Extract the (x, y) coordinate from the center of the cell holding the provided text.  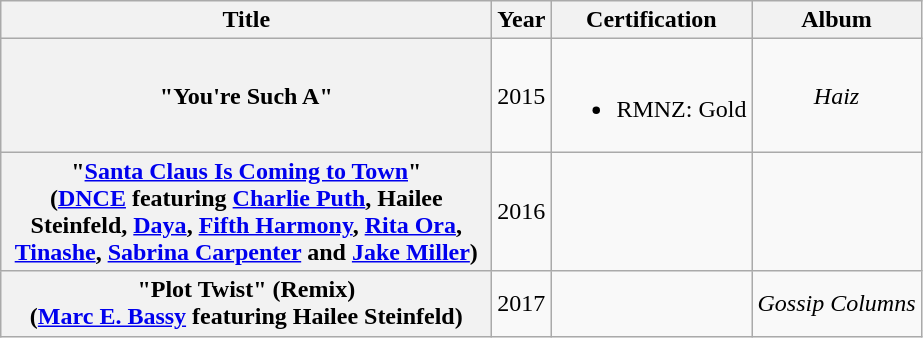
Certification (652, 20)
2016 (522, 212)
2015 (522, 96)
Album (836, 20)
"Plot Twist" (Remix)(Marc E. Bassy featuring Hailee Steinfeld) (246, 304)
RMNZ: Gold (652, 96)
2017 (522, 304)
"You're Such A" (246, 96)
Haiz (836, 96)
Gossip Columns (836, 304)
Title (246, 20)
Year (522, 20)
